For the text-containing cell, return its midpoint in (x, y) coordinate format. 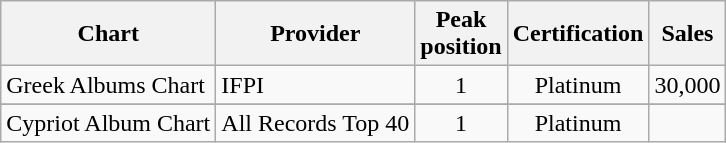
Sales (688, 34)
Peakposition (461, 34)
Chart (108, 34)
Greek Albums Chart (108, 85)
Provider (316, 34)
30,000 (688, 85)
Cypriot Album Chart (108, 123)
All Records Top 40 (316, 123)
IFPI (316, 85)
Certification (578, 34)
